Search for the cell housing the specified text and yield its (x, y) center coordinate. 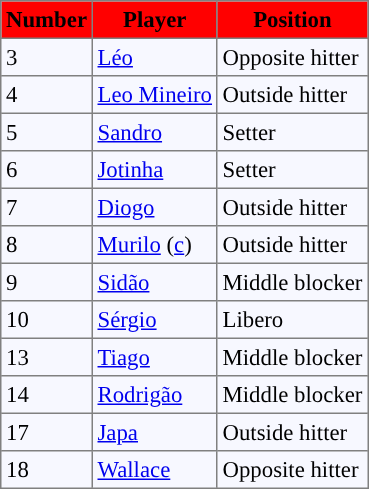
Leo Mineiro (154, 95)
Sérgio (154, 320)
18 (47, 470)
Number (47, 20)
5 (47, 132)
3 (47, 57)
Tiago (154, 357)
Player (154, 20)
Wallace (154, 470)
Sidão (154, 282)
Jotinha (154, 170)
4 (47, 95)
9 (47, 282)
8 (47, 245)
Position (292, 20)
14 (47, 395)
Rodrigão (154, 395)
10 (47, 320)
Libero (292, 320)
Diogo (154, 207)
Murilo (c) (154, 245)
7 (47, 207)
6 (47, 170)
13 (47, 357)
Japa (154, 432)
17 (47, 432)
Sandro (154, 132)
Léo (154, 57)
